Output the (x, y) coordinate of the center of the cell containing the given text.  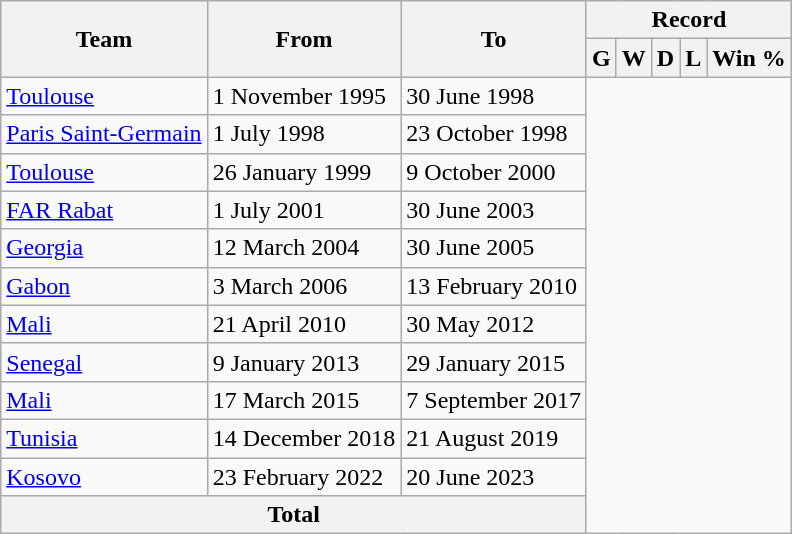
W (634, 58)
20 June 2023 (494, 477)
1 July 2001 (304, 210)
Total (294, 515)
30 June 1998 (494, 96)
21 April 2010 (304, 324)
From (304, 39)
30 May 2012 (494, 324)
L (694, 58)
9 January 2013 (304, 362)
Gabon (104, 286)
17 March 2015 (304, 400)
29 January 2015 (494, 362)
12 March 2004 (304, 248)
1 November 1995 (304, 96)
FAR Rabat (104, 210)
30 June 2003 (494, 210)
23 February 2022 (304, 477)
Team (104, 39)
Senegal (104, 362)
1 July 1998 (304, 134)
G (601, 58)
13 February 2010 (494, 286)
30 June 2005 (494, 248)
7 September 2017 (494, 400)
3 March 2006 (304, 286)
Win % (750, 58)
Tunisia (104, 438)
Paris Saint-Germain (104, 134)
To (494, 39)
9 October 2000 (494, 172)
Georgia (104, 248)
14 December 2018 (304, 438)
D (665, 58)
Kosovo (104, 477)
Record (688, 20)
21 August 2019 (494, 438)
26 January 1999 (304, 172)
23 October 1998 (494, 134)
